Provide the (x, y) coordinate of the cell's center where the given text is located.  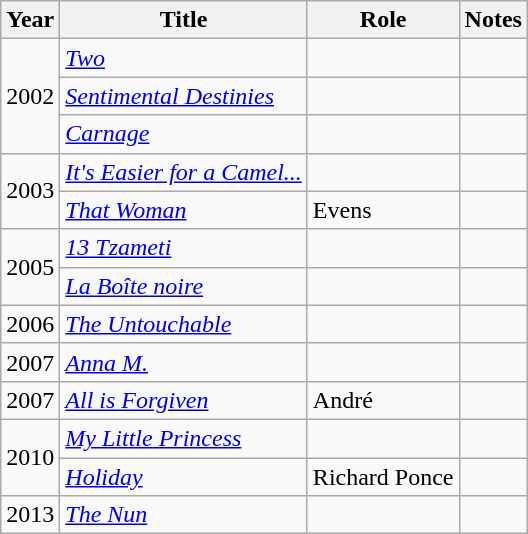
All is Forgiven (184, 400)
2005 (30, 267)
La Boîte noire (184, 286)
2010 (30, 457)
2003 (30, 191)
My Little Princess (184, 438)
13 Tzameti (184, 248)
Year (30, 20)
Notes (493, 20)
Richard Ponce (383, 477)
André (383, 400)
Carnage (184, 134)
Holiday (184, 477)
The Nun (184, 515)
That Woman (184, 210)
Evens (383, 210)
Role (383, 20)
2006 (30, 324)
Sentimental Destinies (184, 96)
Title (184, 20)
Two (184, 58)
It's Easier for a Camel... (184, 172)
2002 (30, 96)
2013 (30, 515)
The Untouchable (184, 324)
Anna M. (184, 362)
